Capture the cell that displays the provided text and extract its [X, Y] central coordinate. 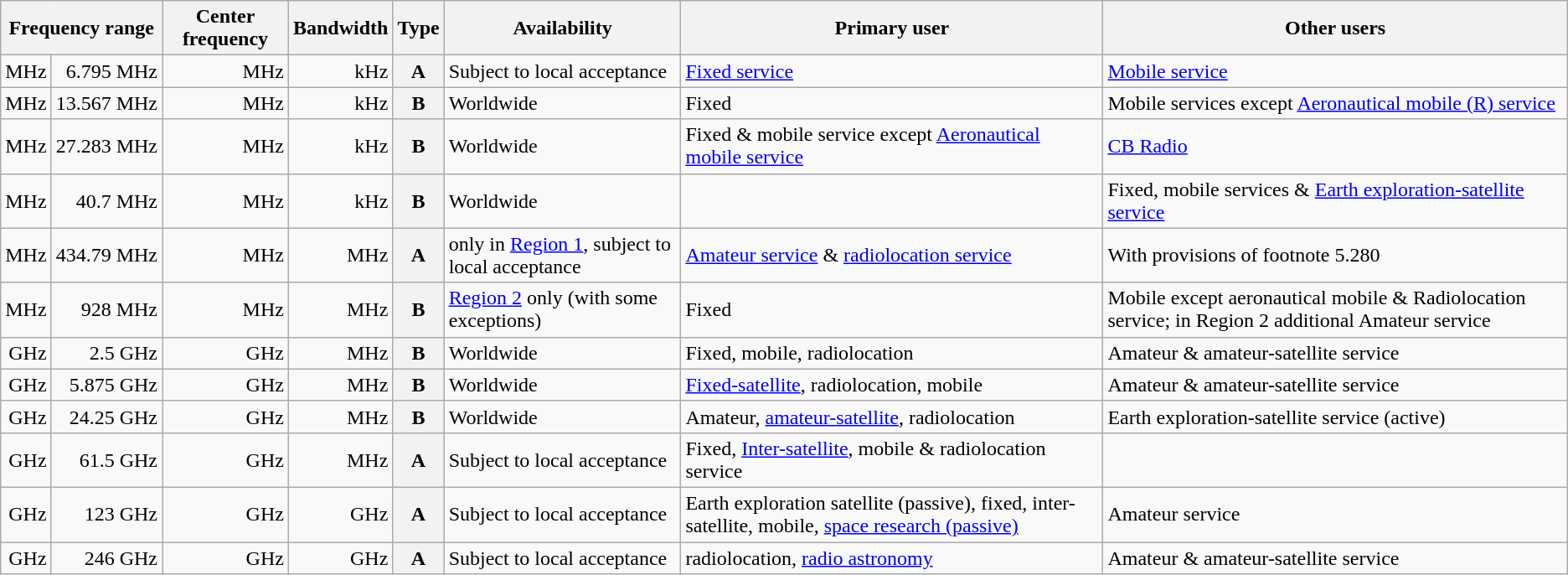
Fixed-satellite, radiolocation, mobile [892, 385]
Fixed & mobile service except Aeronautical mobile service [892, 146]
Center frequency [226, 28]
radiolocation, radio astronomy [892, 557]
Fixed service [892, 71]
Fixed, mobile, radiolocation [892, 353]
Earth exploration satellite (passive), fixed, inter-satellite, mobile, space research (passive) [892, 515]
Bandwidth [340, 28]
Frequency range [82, 28]
2.5 GHz [106, 353]
Earth exploration-satellite service (active) [1335, 417]
Primary user [892, 28]
only in Region 1, subject to local acceptance [563, 255]
Amateur service [1335, 515]
123 GHz [106, 515]
Mobile service [1335, 71]
Mobile except aeronautical mobile & Radiolocation service; in Region 2 additional Amateur service [1335, 310]
Other users [1335, 28]
27.283 MHz [106, 146]
928 MHz [106, 310]
61.5 GHz [106, 459]
434.79 MHz [106, 255]
CB Radio [1335, 146]
24.25 GHz [106, 417]
With provisions of footnote 5.280 [1335, 255]
Fixed, mobile services & Earth exploration-satellite service [1335, 201]
6.795 MHz [106, 71]
Amateur, amateur-satellite, radiolocation [892, 417]
Availability [563, 28]
5.875 GHz [106, 385]
Type [419, 28]
13.567 MHz [106, 103]
246 GHz [106, 557]
40.7 MHz [106, 201]
Region 2 only (with some exceptions) [563, 310]
Amateur service & radiolocation service [892, 255]
Fixed, Inter-satellite, mobile & radiolocation service [892, 459]
Mobile services except Aeronautical mobile (R) service [1335, 103]
